Provide the [x, y] coordinate of the cell's center where the given text is located.  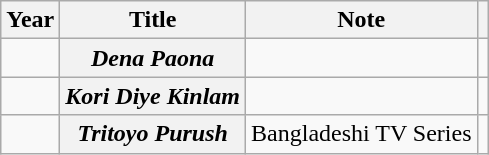
Note [362, 20]
Year [30, 20]
Tritoyo Purush [153, 134]
Kori Diye Kinlam [153, 96]
Dena Paona [153, 58]
Bangladeshi TV Series [362, 134]
Title [153, 20]
